Search for the cell housing the specified text and yield its [x, y] center coordinate. 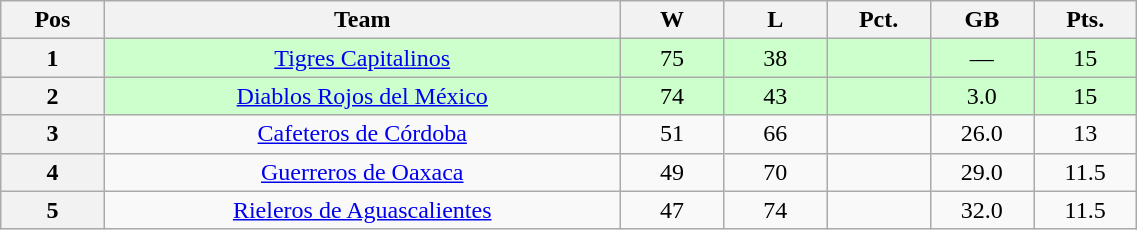
26.0 [982, 134]
Rieleros de Aguascalientes [362, 210]
49 [672, 172]
Tigres Capitalinos [362, 58]
4 [52, 172]
3 [52, 134]
Cafeteros de Córdoba [362, 134]
1 [52, 58]
Team [362, 20]
51 [672, 134]
Diablos Rojos del México [362, 96]
29.0 [982, 172]
13 [1086, 134]
Pos [52, 20]
W [672, 20]
GB [982, 20]
2 [52, 96]
66 [776, 134]
70 [776, 172]
Pts. [1086, 20]
32.0 [982, 210]
L [776, 20]
75 [672, 58]
— [982, 58]
47 [672, 210]
Pct. [878, 20]
38 [776, 58]
5 [52, 210]
Guerreros de Oaxaca [362, 172]
43 [776, 96]
3.0 [982, 96]
